Return the [X, Y] coordinate for the center point of the cell that contains the specified text.  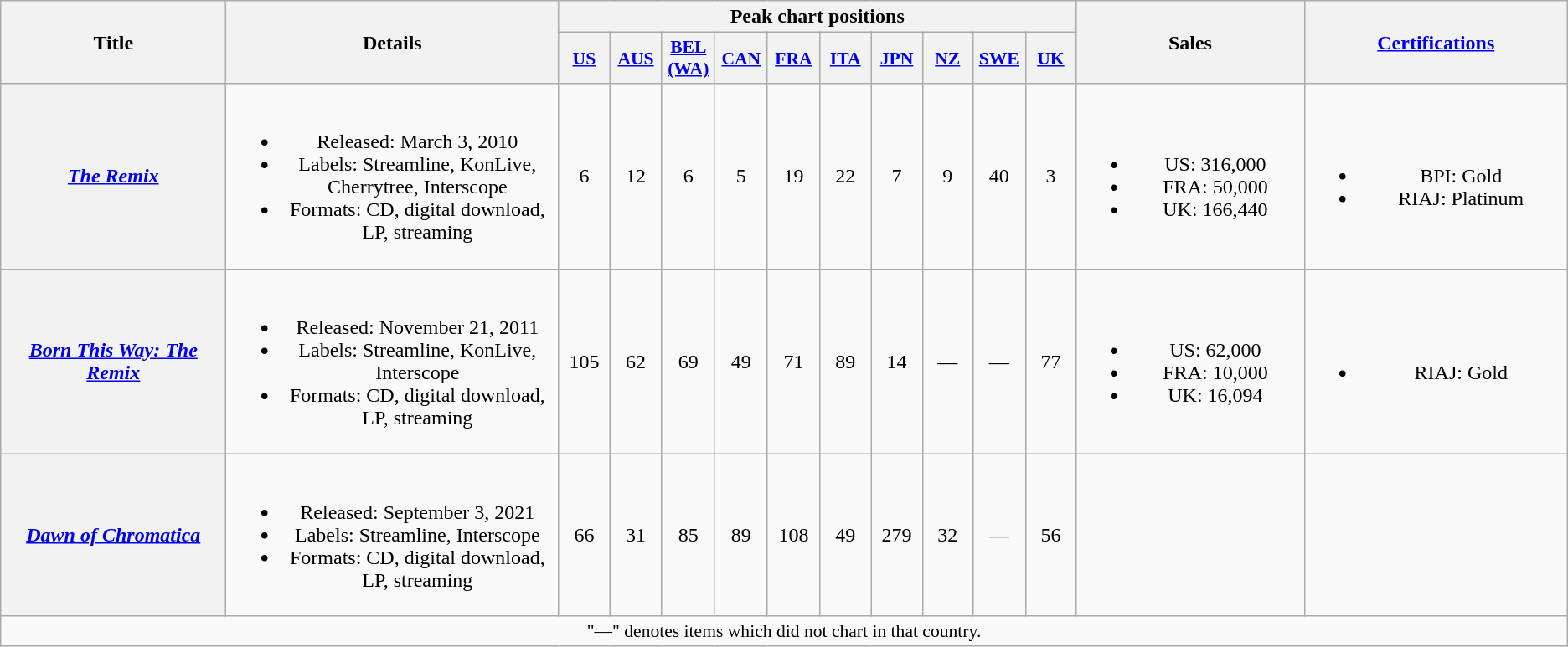
77 [1050, 362]
279 [897, 535]
BPI: GoldRIAJ: Platinum [1436, 176]
The Remix [114, 176]
Released: March 3, 2010Labels: Streamline, KonLive, Cherrytree, InterscopeFormats: CD, digital download, LP, streaming [392, 176]
ITA [846, 59]
40 [998, 176]
Released: November 21, 2011Labels: Streamline, KonLive, InterscopeFormats: CD, digital download, LP, streaming [392, 362]
BEL(WA) [689, 59]
Sales [1191, 42]
32 [947, 535]
56 [1050, 535]
Dawn of Chromatica [114, 535]
Released: September 3, 2021Labels: Streamline, InterscopeFormats: CD, digital download, LP, streaming [392, 535]
66 [585, 535]
AUS [636, 59]
FRA [793, 59]
19 [793, 176]
69 [689, 362]
US [585, 59]
105 [585, 362]
31 [636, 535]
Details [392, 42]
JPN [897, 59]
Peak chart positions [818, 17]
85 [689, 535]
US: 62,000FRA: 10,000UK: 16,094 [1191, 362]
108 [793, 535]
Born This Way: The Remix [114, 362]
3 [1050, 176]
CAN [740, 59]
9 [947, 176]
62 [636, 362]
"—" denotes items which did not chart in that country. [784, 631]
22 [846, 176]
12 [636, 176]
UK [1050, 59]
Certifications [1436, 42]
71 [793, 362]
14 [897, 362]
US: 316,000FRA: 50,000UK: 166,440 [1191, 176]
Title [114, 42]
RIAJ: Gold [1436, 362]
NZ [947, 59]
SWE [998, 59]
7 [897, 176]
5 [740, 176]
